Identify which cell holds the provided text, then report its [x, y] central coordinate. 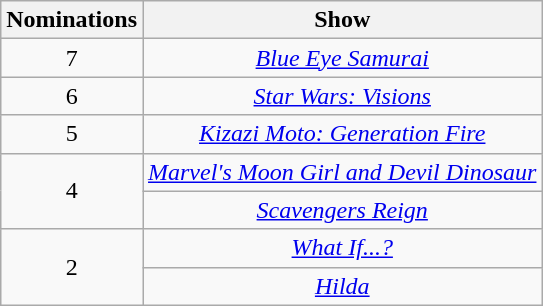
2 [72, 267]
Hilda [342, 286]
5 [72, 134]
6 [72, 96]
Blue Eye Samurai [342, 58]
Star Wars: Visions [342, 96]
Marvel's Moon Girl and Devil Dinosaur [342, 172]
4 [72, 191]
7 [72, 58]
Kizazi Moto: Generation Fire [342, 134]
Nominations [72, 20]
What If...? [342, 248]
Scavengers Reign [342, 210]
Show [342, 20]
